Find where the given text appears and provide that cell's center as [X, Y] coordinate. 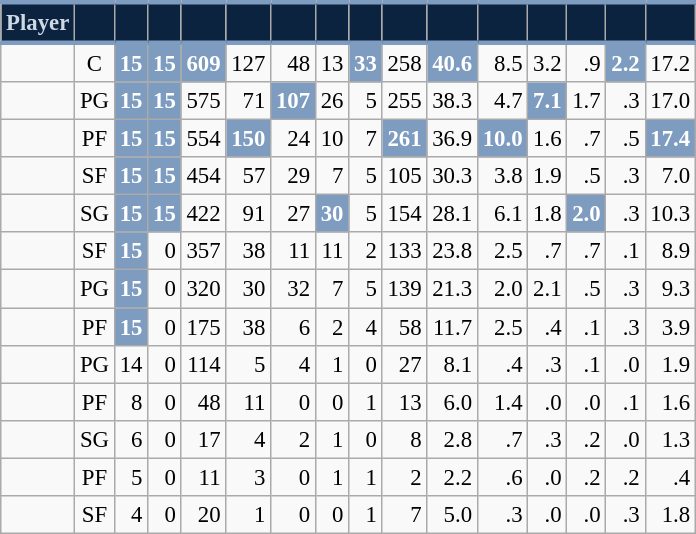
139 [404, 289]
40.6 [452, 62]
24 [294, 139]
20 [204, 515]
114 [204, 364]
C [95, 62]
8.1 [452, 364]
3.2 [548, 62]
10.3 [670, 214]
.9 [586, 62]
.6 [502, 477]
11.7 [452, 327]
57 [248, 176]
3 [248, 477]
2.8 [452, 439]
609 [204, 62]
1.7 [586, 101]
17.2 [670, 62]
36.9 [452, 139]
30.3 [452, 176]
9.3 [670, 289]
71 [248, 101]
258 [404, 62]
28.1 [452, 214]
6.0 [452, 402]
7.1 [548, 101]
454 [204, 176]
422 [204, 214]
Player [38, 22]
127 [248, 62]
10.0 [502, 139]
23.8 [452, 251]
29 [294, 176]
91 [248, 214]
4.7 [502, 101]
8.5 [502, 62]
3.8 [502, 176]
1.3 [670, 439]
154 [404, 214]
33 [366, 62]
320 [204, 289]
150 [248, 139]
17.4 [670, 139]
14 [130, 364]
10 [332, 139]
575 [204, 101]
38.3 [452, 101]
32 [294, 289]
107 [294, 101]
1.4 [502, 402]
554 [204, 139]
8.9 [670, 251]
255 [404, 101]
105 [404, 176]
175 [204, 327]
26 [332, 101]
7.0 [670, 176]
17.0 [670, 101]
133 [404, 251]
58 [404, 327]
3.9 [670, 327]
2.1 [548, 289]
261 [404, 139]
6.1 [502, 214]
17 [204, 439]
21.3 [452, 289]
357 [204, 251]
5.0 [452, 515]
